Locate the cell with the specified text and output its (x, y) center coordinate. 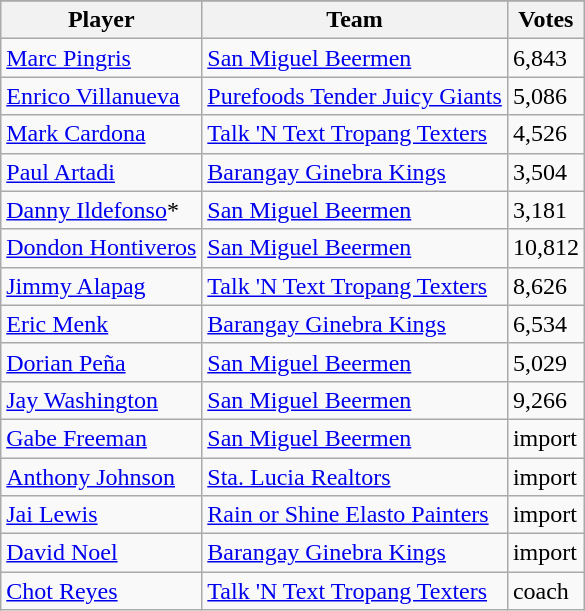
Player (102, 20)
Anthony Johnson (102, 477)
9,266 (546, 400)
Rain or Shine Elasto Painters (355, 515)
6,843 (546, 58)
8,626 (546, 286)
Purefoods Tender Juicy Giants (355, 96)
Jay Washington (102, 400)
Jimmy Alapag (102, 286)
coach (546, 591)
Dondon Hontiveros (102, 248)
Dorian Peña (102, 362)
3,181 (546, 210)
Danny Ildefonso* (102, 210)
Eric Menk (102, 324)
3,504 (546, 172)
6,534 (546, 324)
4,526 (546, 134)
Enrico Villanueva (102, 96)
Paul Artadi (102, 172)
5,086 (546, 96)
Sta. Lucia Realtors (355, 477)
Votes (546, 20)
10,812 (546, 248)
David Noel (102, 553)
Mark Cardona (102, 134)
Chot Reyes (102, 591)
Gabe Freeman (102, 438)
Marc Pingris (102, 58)
Jai Lewis (102, 515)
Team (355, 20)
5,029 (546, 362)
